Locate the cell with the specified text and output its [x, y] center coordinate. 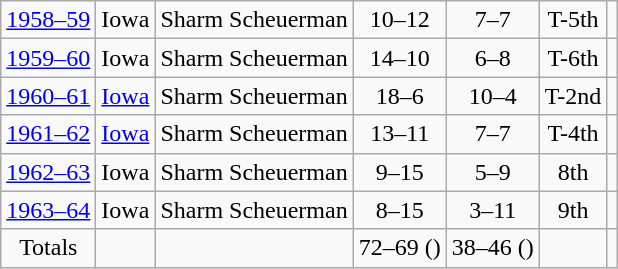
18–6 [400, 96]
13–11 [400, 134]
9–15 [400, 172]
38–46 () [492, 248]
10–12 [400, 20]
T-4th [573, 134]
72–69 () [400, 248]
8–15 [400, 210]
1963–64 [48, 210]
T-2nd [573, 96]
T-6th [573, 58]
T-5th [573, 20]
1959–60 [48, 58]
14–10 [400, 58]
9th [573, 210]
6–8 [492, 58]
1958–59 [48, 20]
10–4 [492, 96]
1961–62 [48, 134]
3–11 [492, 210]
8th [573, 172]
1960–61 [48, 96]
1962–63 [48, 172]
5–9 [492, 172]
Totals [48, 248]
